Search for the cell housing the specified text and yield its [X, Y] center coordinate. 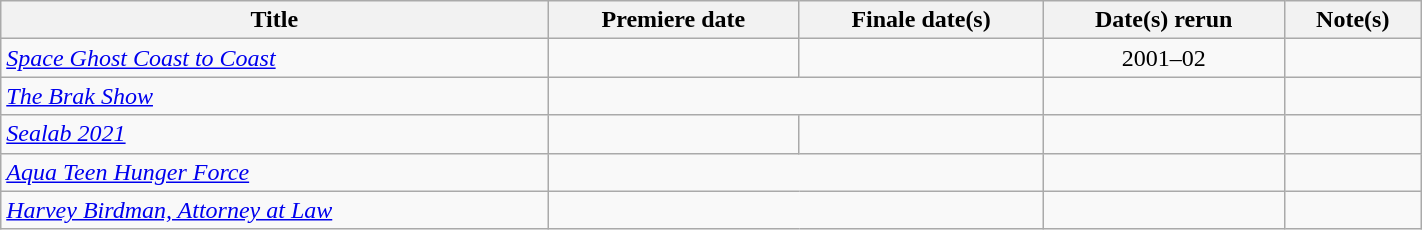
The Brak Show [274, 96]
Space Ghost Coast to Coast [274, 58]
Finale date(s) [921, 20]
Harvey Birdman, Attorney at Law [274, 210]
Title [274, 20]
Aqua Teen Hunger Force [274, 172]
Note(s) [1352, 20]
Date(s) rerun [1164, 20]
Premiere date [674, 20]
2001–02 [1164, 58]
Sealab 2021 [274, 134]
